Determine the [x, y] coordinate at the center of the cell enclosing the given text.  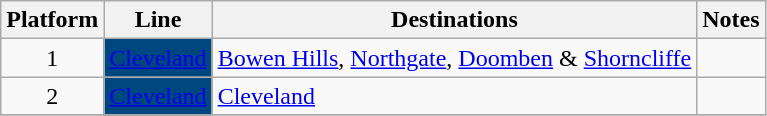
2 [52, 96]
Platform [52, 20]
Bowen Hills, Northgate, Doomben & Shorncliffe [454, 58]
Line [158, 20]
Destinations [454, 20]
Notes [731, 20]
1 [52, 58]
